For the text-containing cell, return its midpoint in (x, y) coordinate format. 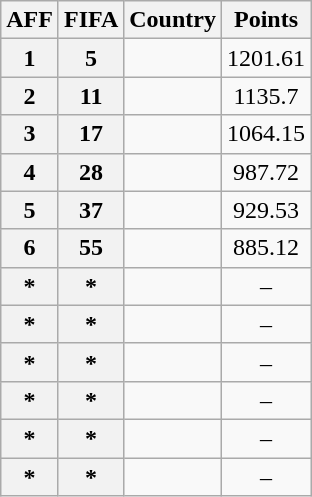
987.72 (266, 172)
6 (30, 248)
Points (266, 20)
885.12 (266, 248)
Country (173, 20)
37 (90, 210)
28 (90, 172)
2 (30, 96)
1 (30, 58)
AFF (30, 20)
11 (90, 96)
1201.61 (266, 58)
1135.7 (266, 96)
3 (30, 134)
FIFA (90, 20)
17 (90, 134)
55 (90, 248)
929.53 (266, 210)
4 (30, 172)
1064.15 (266, 134)
